For the text-containing cell, return its midpoint in (X, Y) coordinate format. 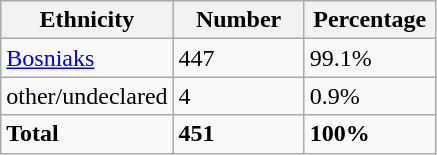
Ethnicity (87, 20)
0.9% (370, 96)
99.1% (370, 58)
Bosniaks (87, 58)
Percentage (370, 20)
4 (238, 96)
447 (238, 58)
100% (370, 134)
other/undeclared (87, 96)
451 (238, 134)
Number (238, 20)
Total (87, 134)
